Detect which cell encompasses the target text, then output its [x, y] center coordinate. 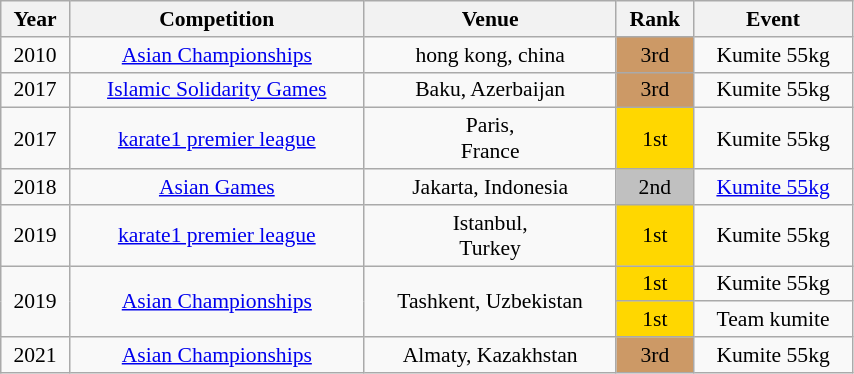
Islamic Solidarity Games [216, 90]
2010 [36, 55]
Almaty, Kazakhstan [490, 355]
2nd [655, 187]
Competition [216, 19]
Istanbul,Turkey [490, 236]
Venue [490, 19]
2018 [36, 187]
Team kumite [774, 320]
Tashkent, Uzbekistan [490, 302]
Jakarta, Indonesia [490, 187]
Baku, Azerbaijan [490, 90]
Paris,France [490, 138]
hong kong, china [490, 55]
Event [774, 19]
Rank [655, 19]
2021 [36, 355]
Asian Games [216, 187]
Year [36, 19]
